Capture the cell that displays the provided text and extract its [X, Y] central coordinate. 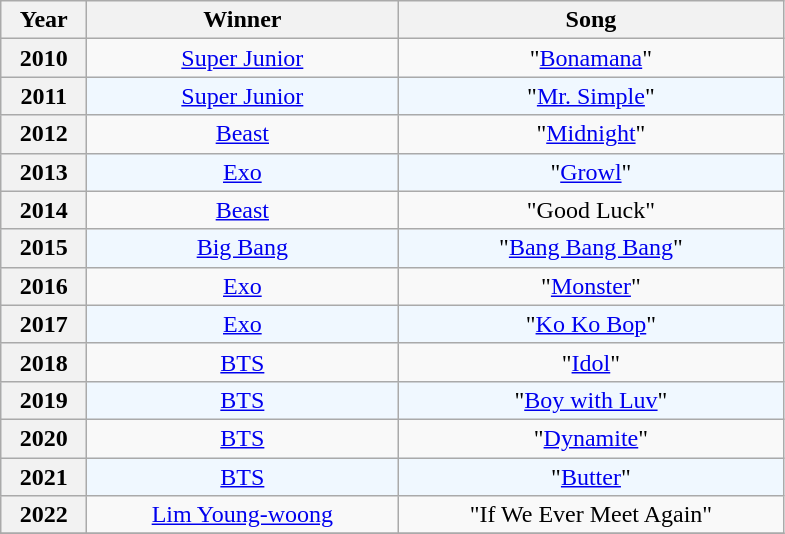
2020 [44, 438]
2011 [44, 96]
2013 [44, 172]
"Boy with Luv" [591, 400]
"Bonamana" [591, 58]
"Ko Ko Bop" [591, 324]
2016 [44, 286]
"Good Luck" [591, 210]
Big Bang [242, 248]
"Idol" [591, 362]
"Dynamite" [591, 438]
2014 [44, 210]
"Midnight" [591, 134]
2015 [44, 248]
"Bang Bang Bang" [591, 248]
Winner [242, 20]
"Butter" [591, 477]
2017 [44, 324]
Lim Young-woong [242, 515]
2010 [44, 58]
2018 [44, 362]
2019 [44, 400]
2021 [44, 477]
"Mr. Simple" [591, 96]
"Growl" [591, 172]
Song [591, 20]
2022 [44, 515]
"If We Ever Meet Again" [591, 515]
Year [44, 20]
"Monster" [591, 286]
2012 [44, 134]
